For the text-containing cell, return its midpoint in (X, Y) coordinate format. 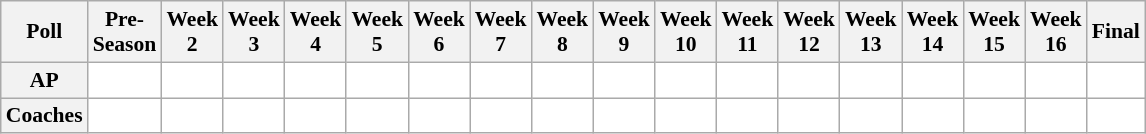
Week9 (624, 32)
Week8 (562, 32)
Week4 (316, 32)
Week2 (192, 32)
Week6 (439, 32)
Week15 (994, 32)
Week13 (871, 32)
Week5 (377, 32)
Week14 (933, 32)
Week16 (1056, 32)
Pre-Season (125, 32)
Week11 (748, 32)
Coaches (44, 116)
Week7 (501, 32)
Week12 (809, 32)
Week10 (686, 32)
Final (1116, 32)
Poll (44, 32)
AP (44, 80)
Week3 (254, 32)
